Pinpoint the cell where the given text exists, returning its [x, y] midpoint coordinate. 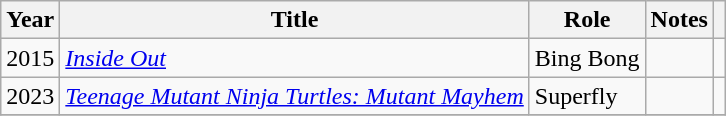
Notes [679, 20]
2015 [30, 58]
Superfly [587, 96]
Year [30, 20]
2023 [30, 96]
Role [587, 20]
Title [294, 20]
Teenage Mutant Ninja Turtles: Mutant Mayhem [294, 96]
Inside Out [294, 58]
Bing Bong [587, 58]
